Locate the cell with the specified text and output its (x, y) center coordinate. 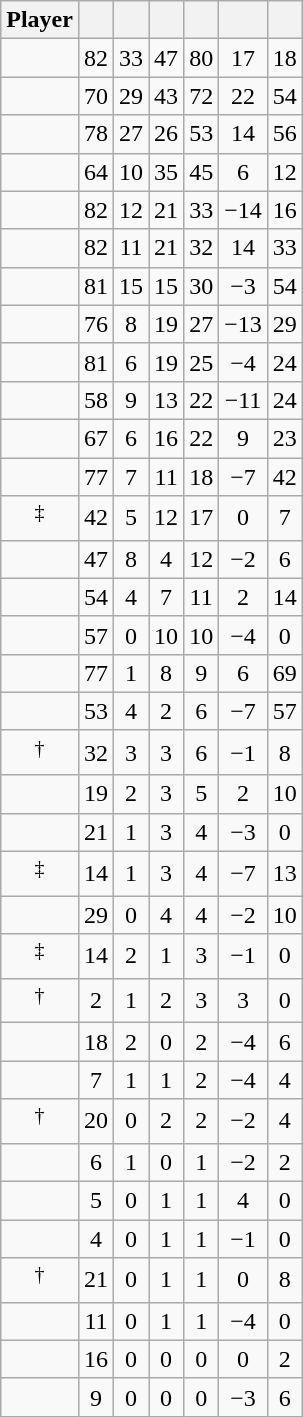
80 (202, 58)
43 (166, 96)
Player (40, 20)
35 (166, 172)
30 (202, 286)
56 (284, 134)
64 (96, 172)
58 (96, 400)
78 (96, 134)
−11 (244, 400)
67 (96, 438)
23 (284, 438)
20 (96, 1122)
72 (202, 96)
70 (96, 96)
45 (202, 172)
26 (166, 134)
−14 (244, 210)
−13 (244, 324)
25 (202, 362)
69 (284, 673)
76 (96, 324)
